Search for the cell housing the specified text and yield its [X, Y] center coordinate. 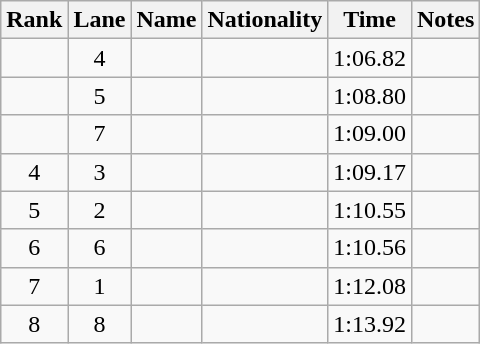
1:12.08 [370, 286]
Nationality [265, 20]
1:09.17 [370, 172]
1:06.82 [370, 58]
Time [370, 20]
Notes [445, 20]
1:09.00 [370, 134]
Lane [100, 20]
1:10.56 [370, 248]
Rank [34, 20]
2 [100, 210]
3 [100, 172]
1:13.92 [370, 324]
1 [100, 286]
1:08.80 [370, 96]
Name [166, 20]
1:10.55 [370, 210]
